Capture the cell that displays the provided text and extract its [x, y] central coordinate. 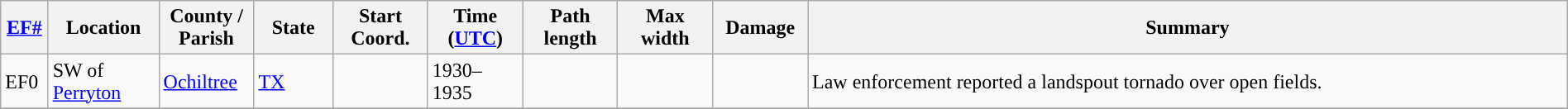
EF0 [25, 81]
EF# [25, 28]
Start Coord. [380, 28]
Law enforcement reported a landspout tornado over open fields. [1188, 81]
TX [294, 81]
Path length [571, 28]
Location [103, 28]
Time (UTC) [475, 28]
Max width [665, 28]
State [294, 28]
Damage [761, 28]
County / Parish [207, 28]
Summary [1188, 28]
SW of Perryton [103, 81]
1930–1935 [475, 81]
Ochiltree [207, 81]
